Locate the cell with the specified text and output its [X, Y] center coordinate. 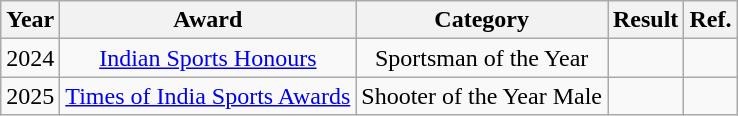
2025 [30, 96]
Category [482, 20]
Award [208, 20]
Year [30, 20]
Sportsman of the Year [482, 58]
Result [646, 20]
Ref. [710, 20]
Indian Sports Honours [208, 58]
Shooter of the Year Male [482, 96]
Times of India Sports Awards [208, 96]
2024 [30, 58]
